Scan for the cell matching the given text and deliver its [X, Y] coordinate at center. 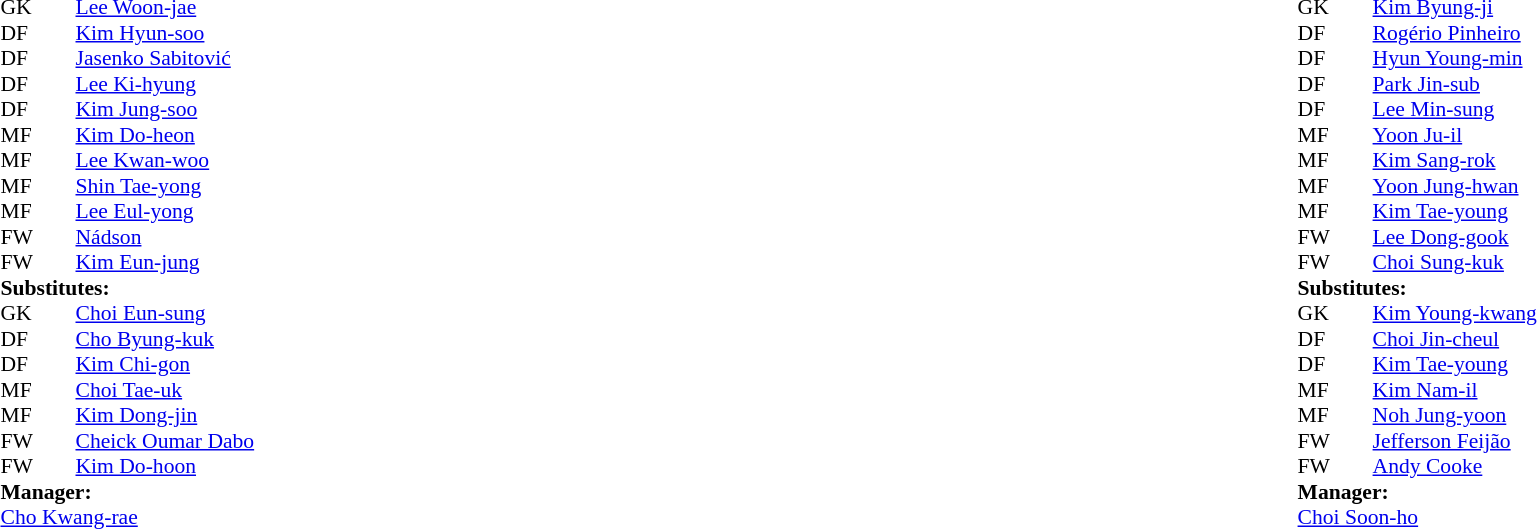
Lee Min-sung [1455, 109]
Kim Hyun-soo [166, 33]
Lee Eul-yong [166, 211]
Hyun Young-min [1455, 59]
Park Jin-sub [1455, 84]
Lee Dong-gook [1455, 237]
Cho Byung-kuk [166, 339]
Noh Jung-yoon [1455, 415]
Yoon Ju-il [1455, 135]
Kim Do-heon [166, 135]
Kim Nam-il [1455, 390]
Lee Ki-hyung [166, 84]
Choi Tae-uk [166, 390]
Lee Kwan-woo [166, 161]
Choi Sung-kuk [1455, 263]
Yoon Jung-hwan [1455, 186]
Kim Do-hoon [166, 467]
Choi Eun-sung [166, 313]
Nádson [166, 237]
Kim Jung-soo [166, 109]
Kim Chi-gon [166, 365]
Shin Tae-yong [166, 186]
Jefferson Feijão [1455, 441]
Kim Young-kwang [1455, 313]
Choi Jin-cheul [1455, 339]
Kim Dong-jin [166, 415]
Rogério Pinheiro [1455, 33]
Andy Cooke [1455, 467]
Cheick Oumar Dabo [166, 441]
Jasenko Sabitović [166, 59]
Kim Eun-jung [166, 263]
Kim Sang-rok [1455, 161]
